Return (X, Y) of the center of cell containing provided text 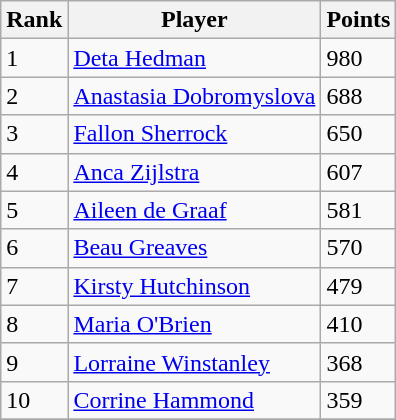
688 (358, 96)
359 (358, 400)
Corrine Hammond (194, 400)
Points (358, 20)
Maria O'Brien (194, 324)
479 (358, 286)
1 (34, 58)
6 (34, 248)
410 (358, 324)
7 (34, 286)
2 (34, 96)
980 (358, 58)
8 (34, 324)
Player (194, 20)
Lorraine Winstanley (194, 362)
607 (358, 172)
Rank (34, 20)
Beau Greaves (194, 248)
Anca Zijlstra (194, 172)
Aileen de Graaf (194, 210)
4 (34, 172)
5 (34, 210)
581 (358, 210)
368 (358, 362)
Fallon Sherrock (194, 134)
10 (34, 400)
Deta Hedman (194, 58)
650 (358, 134)
Anastasia Dobromyslova (194, 96)
570 (358, 248)
Kirsty Hutchinson (194, 286)
3 (34, 134)
9 (34, 362)
